Find where the given text appears and provide that cell's center as [x, y] coordinate. 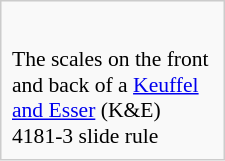
The scales on the front and back of a Keuffel and Esser (K&E) 4181-3 slide rule [112, 98]
